Search for the cell housing the specified text and yield its [x, y] center coordinate. 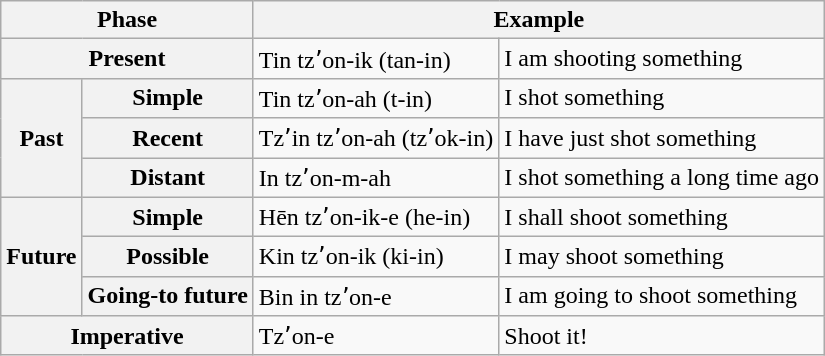
Kin tzʼon-ik (ki-in) [376, 257]
Tin tzʼon-ah (t-in) [376, 98]
I am shooting something [662, 59]
In tzʼon-m-ah [376, 178]
I may shoot something [662, 257]
Going-to future [168, 296]
Distant [168, 178]
I shot something [662, 98]
I shall shoot something [662, 217]
I shot something a long time ago [662, 178]
Present [128, 59]
Tzʼin tzʼon-ah (tzʼok-in) [376, 138]
Tin tzʼon-ik (tan-in) [376, 59]
Phase [128, 20]
Future [42, 256]
Hēn tzʼon-ik-e (he-in) [376, 217]
Possible [168, 257]
Imperative [128, 336]
Past [42, 138]
Bin in tzʼon-e [376, 296]
Example [538, 20]
I have just shot something [662, 138]
I am going to shoot something [662, 296]
Recent [168, 138]
Shoot it! [662, 336]
Tzʼon-e [376, 336]
